For the text-containing cell, return its midpoint in (X, Y) coordinate format. 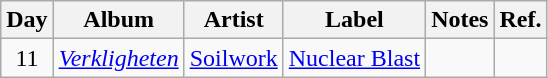
Soilwork (234, 58)
Day (27, 20)
Ref. (520, 20)
Album (118, 20)
Label (354, 20)
Nuclear Blast (354, 58)
11 (27, 58)
Verkligheten (118, 58)
Artist (234, 20)
Notes (460, 20)
